Detect which cell encompasses the target text, then output its (X, Y) center coordinate. 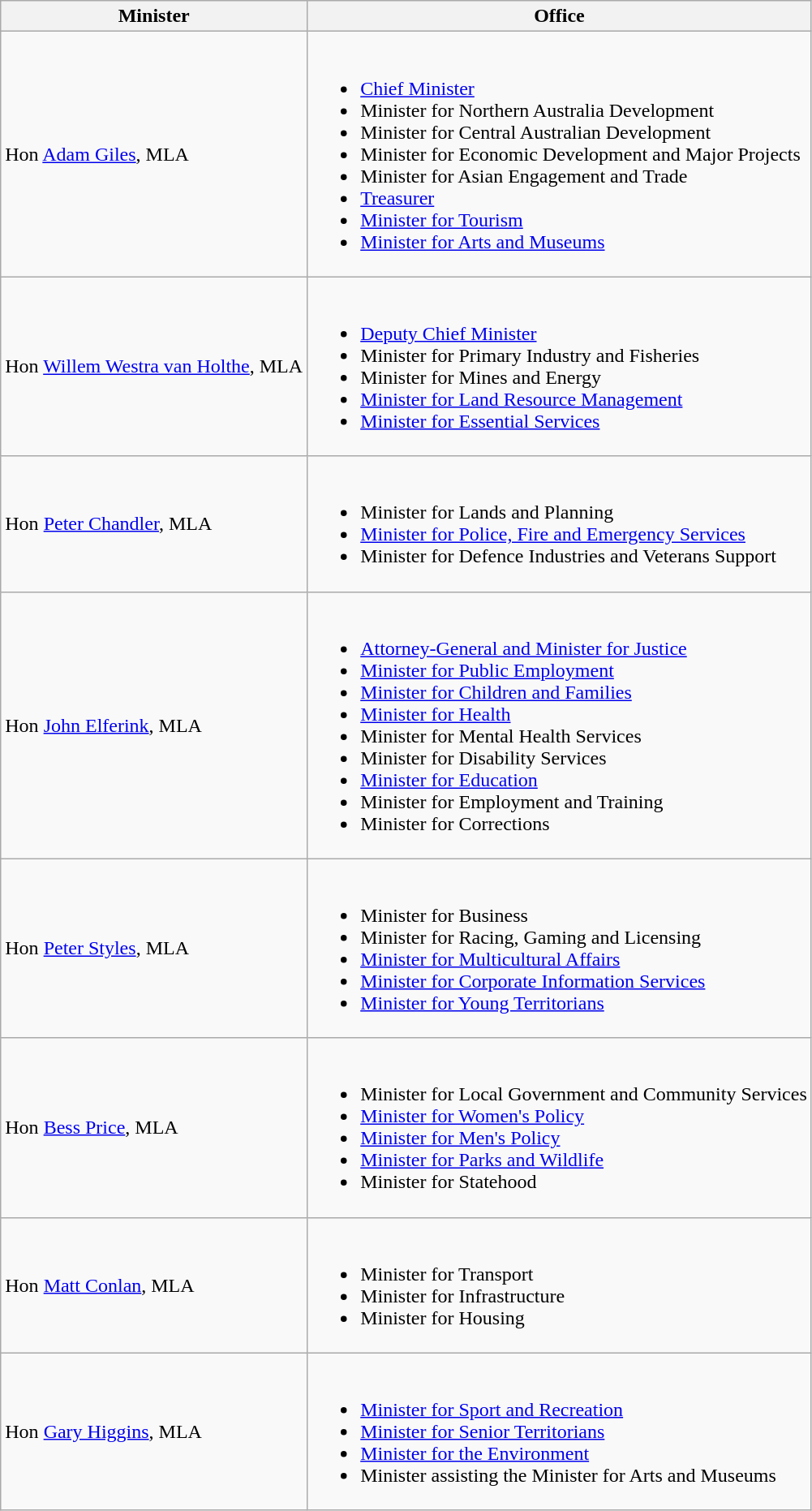
Hon Peter Styles, MLA (154, 948)
Hon Bess Price, MLA (154, 1128)
Minister for Sport and RecreationMinister for Senior TerritoriansMinister for the EnvironmentMinister assisting the Minister for Arts and Museums (560, 1431)
Hon Willem Westra van Holthe, MLA (154, 367)
Hon Matt Conlan, MLA (154, 1285)
Minister (154, 16)
Office (560, 16)
Hon John Elferink, MLA (154, 725)
Minister for TransportMinister for InfrastructureMinister for Housing (560, 1285)
Minister for Lands and PlanningMinister for Police, Fire and Emergency ServicesMinister for Defence Industries and Veterans Support (560, 524)
Hon Peter Chandler, MLA (154, 524)
Hon Adam Giles, MLA (154, 154)
Hon Gary Higgins, MLA (154, 1431)
